Extract the (x, y) coordinate from the center of the cell holding the provided text.  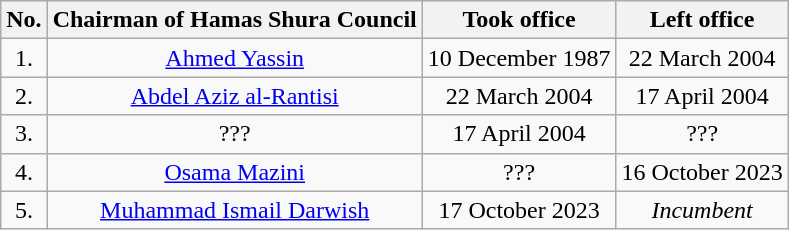
Muhammad Ismail Darwish (234, 210)
Left office (702, 20)
Chairman of Hamas Shura Council (234, 20)
Osama Mazini (234, 172)
No. (24, 20)
Incumbent (702, 210)
1. (24, 58)
2. (24, 96)
5. (24, 210)
3. (24, 134)
Ahmed Yassin (234, 58)
4. (24, 172)
10 December 1987 (519, 58)
Took office (519, 20)
17 October 2023 (519, 210)
Abdel Aziz al-Rantisi (234, 96)
16 October 2023 (702, 172)
